Find where the given text appears and provide that cell's center as [x, y] coordinate. 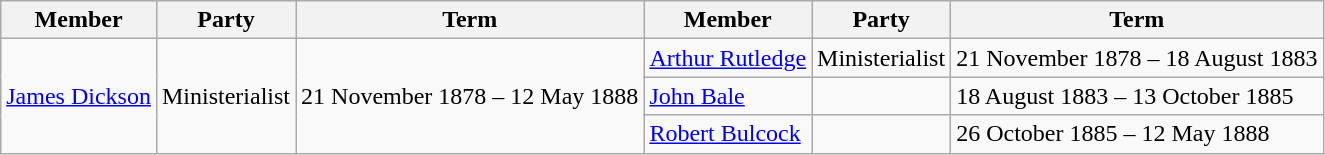
26 October 1885 – 12 May 1888 [1137, 134]
John Bale [728, 96]
James Dickson [79, 96]
18 August 1883 – 13 October 1885 [1137, 96]
21 November 1878 – 18 August 1883 [1137, 58]
Robert Bulcock [728, 134]
Arthur Rutledge [728, 58]
21 November 1878 – 12 May 1888 [470, 96]
